Output the (X, Y) coordinate of the center of the cell containing the given text.  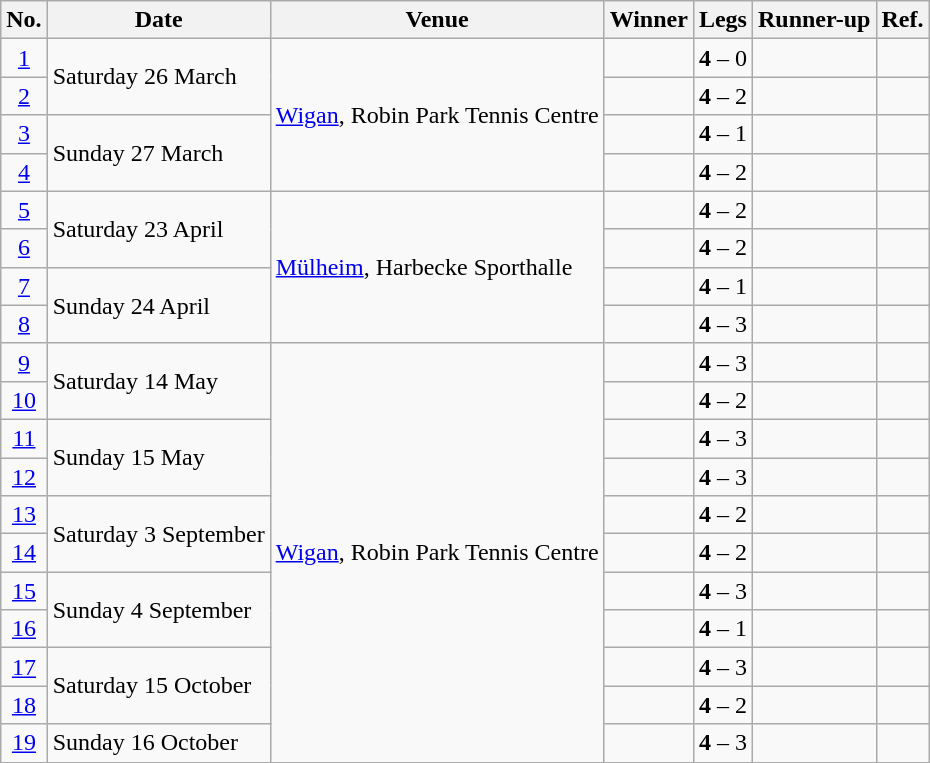
Date (158, 20)
Sunday 24 April (158, 305)
16 (24, 629)
No. (24, 20)
Sunday 15 May (158, 457)
Winner (648, 20)
Sunday 16 October (158, 743)
7 (24, 286)
14 (24, 553)
1 (24, 58)
8 (24, 324)
15 (24, 591)
Saturday 14 May (158, 381)
10 (24, 400)
Saturday 3 September (158, 534)
3 (24, 134)
5 (24, 210)
6 (24, 248)
17 (24, 667)
13 (24, 515)
Sunday 27 March (158, 153)
2 (24, 96)
Saturday 23 April (158, 229)
Legs (722, 20)
Sunday 4 September (158, 610)
Mülheim, Harbecke Sporthalle (437, 267)
19 (24, 743)
Saturday 15 October (158, 686)
Ref. (902, 20)
4 (24, 172)
4 – 0 (722, 58)
Venue (437, 20)
12 (24, 477)
18 (24, 705)
9 (24, 362)
Runner-up (814, 20)
Saturday 26 March (158, 77)
11 (24, 438)
